Find where the given text appears and provide that cell's center as [X, Y] coordinate. 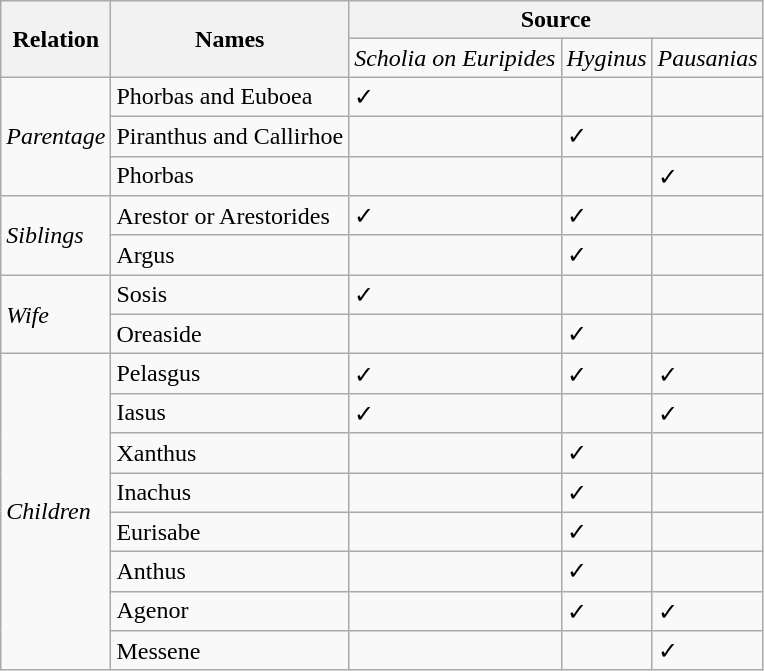
Oreaside [230, 334]
Anthus [230, 572]
Iasus [230, 413]
Parentage [56, 136]
Names [230, 39]
Pausanias [708, 58]
Children [56, 512]
Phorbas and Euboea [230, 97]
Agenor [230, 611]
Source [556, 20]
Eurisabe [230, 532]
Phorbas [230, 176]
Xanthus [230, 453]
Scholia on Euripides [455, 58]
Argus [230, 255]
Piranthus and Callirhoe [230, 136]
Siblings [56, 236]
Arestor or Arestorides [230, 216]
Pelasgus [230, 374]
Hyginus [606, 58]
Inachus [230, 492]
Messene [230, 651]
Relation [56, 39]
Sosis [230, 295]
Wife [56, 314]
